Pinpoint the cell where the given text exists, returning its (x, y) midpoint coordinate. 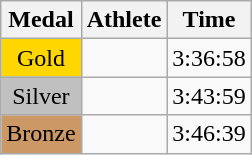
Gold (41, 58)
Medal (41, 20)
Bronze (41, 134)
3:46:39 (209, 134)
Athlete (124, 20)
3:36:58 (209, 58)
Time (209, 20)
3:43:59 (209, 96)
Silver (41, 96)
